Return the [X, Y] coordinate for the center point of the cell that contains the specified text.  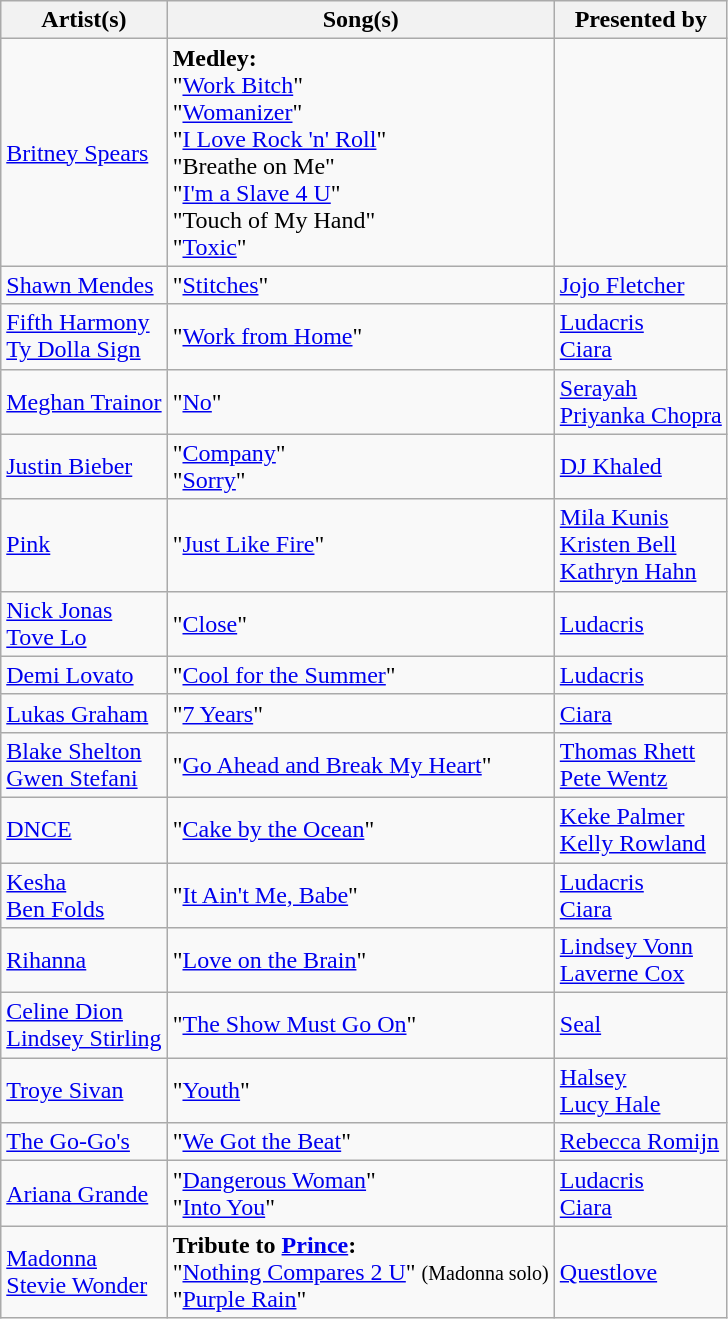
Questlove [640, 1272]
"Go Ahead and Break My Heart" [360, 764]
Lindsey VonnLaverne Cox [640, 960]
Demi Lovato [84, 675]
Jojo Fletcher [640, 285]
Nick JonasTove Lo [84, 624]
HalseyLucy Hale [640, 1090]
Song(s) [360, 20]
DJ Khaled [640, 466]
Justin Bieber [84, 466]
Seal [640, 1026]
Rebecca Romijn [640, 1142]
Rihanna [84, 960]
SerayahPriyanka Chopra [640, 402]
"Youth" [360, 1090]
"Close" [360, 624]
"The Show Must Go On" [360, 1026]
Pink [84, 545]
Thomas RhettPete Wentz [640, 764]
KeshaBen Folds [84, 894]
Ariana Grande [84, 1194]
MadonnaStevie Wonder [84, 1272]
"Company" "Sorry" [360, 466]
Britney Spears [84, 152]
Celine Dion Lindsey Stirling [84, 1026]
Tribute to Prince:"Nothing Compares 2 U" (Madonna solo)"Purple Rain" [360, 1272]
"Just Like Fire" [360, 545]
The Go-Go's [84, 1142]
"Cake by the Ocean" [360, 830]
Shawn Mendes [84, 285]
"We Got the Beat" [360, 1142]
"Love on the Brain" [360, 960]
"Stitches" [360, 285]
"No" [360, 402]
Blake SheltonGwen Stefani [84, 764]
Artist(s) [84, 20]
Fifth Harmony Ty Dolla Sign [84, 336]
Meghan Trainor [84, 402]
DNCE [84, 830]
Keke PalmerKelly Rowland [640, 830]
Medley:"Work Bitch""Womanizer""I Love Rock 'n' Roll""Breathe on Me""I'm a Slave 4 U""Touch of My Hand""Toxic" [360, 152]
Ciara [640, 713]
"It Ain't Me, Babe" [360, 894]
"Dangerous Woman""Into You" [360, 1194]
"7 Years" [360, 713]
Lukas Graham [84, 713]
"Work from Home" [360, 336]
"Cool for the Summer" [360, 675]
Troye Sivan [84, 1090]
Presented by [640, 20]
Mila KunisKristen BellKathryn Hahn [640, 545]
